Scan for the cell matching the given text and deliver its (X, Y) coordinate at center. 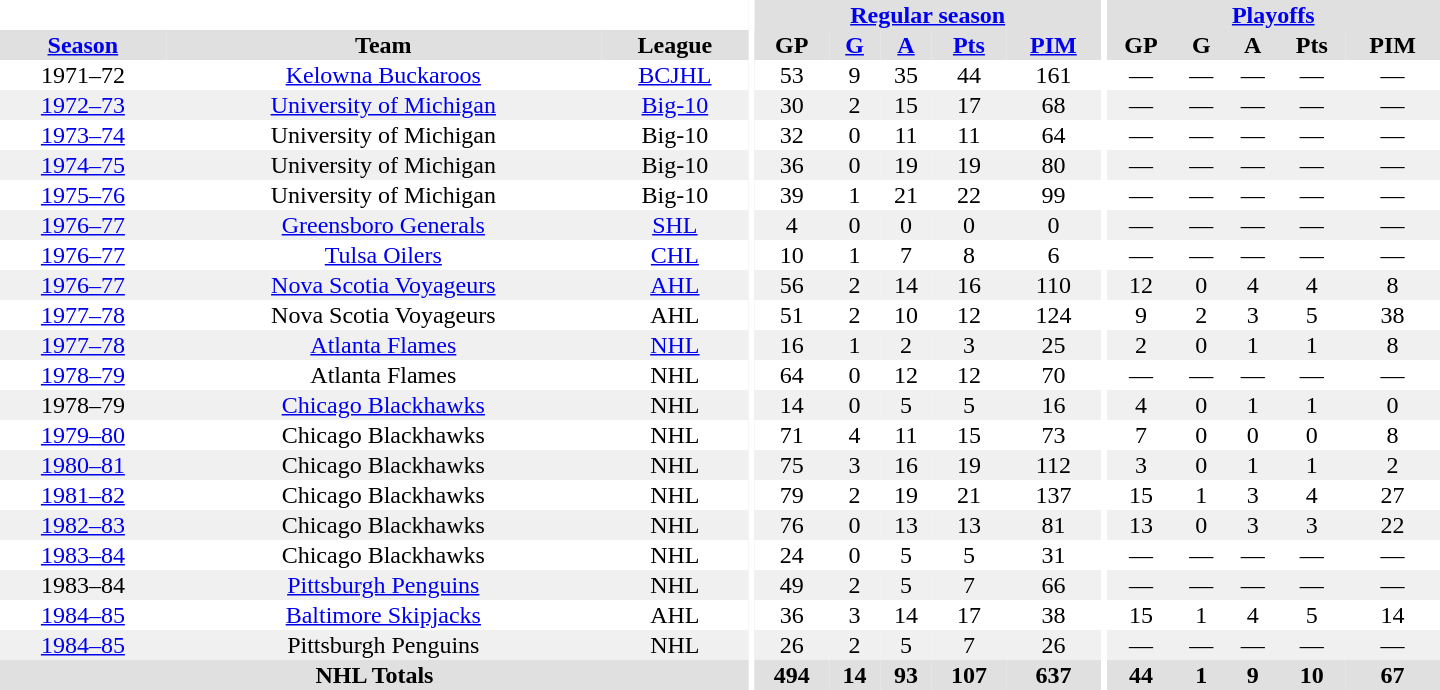
51 (792, 315)
637 (1054, 675)
NHL Totals (374, 675)
1973–74 (83, 135)
68 (1054, 105)
Playoffs (1273, 15)
League (675, 45)
Baltimore Skipjacks (384, 615)
Season (83, 45)
53 (792, 75)
494 (792, 675)
137 (1054, 495)
30 (792, 105)
Tulsa Oilers (384, 255)
161 (1054, 75)
112 (1054, 465)
39 (792, 195)
1979–80 (83, 435)
1980–81 (83, 465)
124 (1054, 315)
BCJHL (675, 75)
1982–83 (83, 525)
70 (1054, 375)
27 (1392, 495)
79 (792, 495)
25 (1054, 345)
1972–73 (83, 105)
67 (1392, 675)
99 (1054, 195)
Regular season (928, 15)
24 (792, 555)
1975–76 (83, 195)
Greensboro Generals (384, 225)
1981–82 (83, 495)
31 (1054, 555)
93 (906, 675)
80 (1054, 165)
6 (1054, 255)
71 (792, 435)
75 (792, 465)
66 (1054, 585)
110 (1054, 285)
56 (792, 285)
81 (1054, 525)
SHL (675, 225)
35 (906, 75)
CHL (675, 255)
1971–72 (83, 75)
107 (969, 675)
73 (1054, 435)
49 (792, 585)
32 (792, 135)
Team (384, 45)
1974–75 (83, 165)
Kelowna Buckaroos (384, 75)
76 (792, 525)
